Determine the (x, y) coordinate at the center of the cell enclosing the given text.  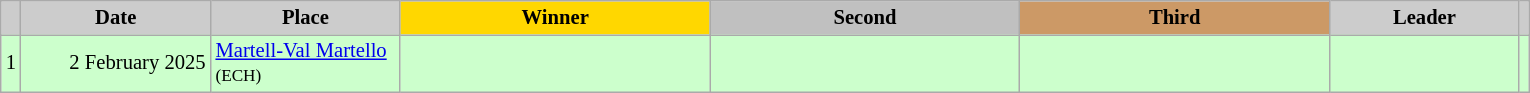
Winner (555, 17)
Date (116, 17)
Third (1175, 17)
Place (306, 17)
1 (11, 63)
2 February 2025 (116, 63)
Leader (1425, 17)
Martell-Val Martello (ECH) (306, 63)
Second (865, 17)
